Return [x, y] of the center of cell containing provided text 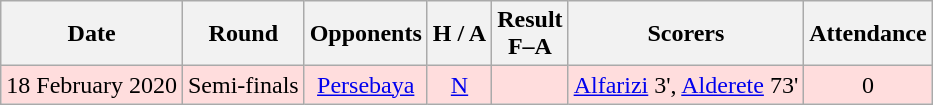
Semi-finals [243, 85]
ResultF–A [530, 34]
Round [243, 34]
Persebaya [366, 85]
H / A [459, 34]
N [459, 85]
Attendance [868, 34]
0 [868, 85]
18 February 2020 [92, 85]
Scorers [686, 34]
Opponents [366, 34]
Alfarizi 3', Alderete 73' [686, 85]
Date [92, 34]
